Output the [x, y] coordinate of the center of the cell containing the given text.  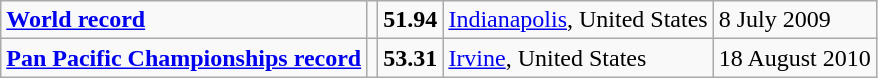
18 August 2010 [794, 58]
Indianapolis, United States [578, 20]
53.31 [410, 58]
51.94 [410, 20]
8 July 2009 [794, 20]
Pan Pacific Championships record [184, 58]
World record [184, 20]
Irvine, United States [578, 58]
